Return (X, Y) of the center of cell containing provided text 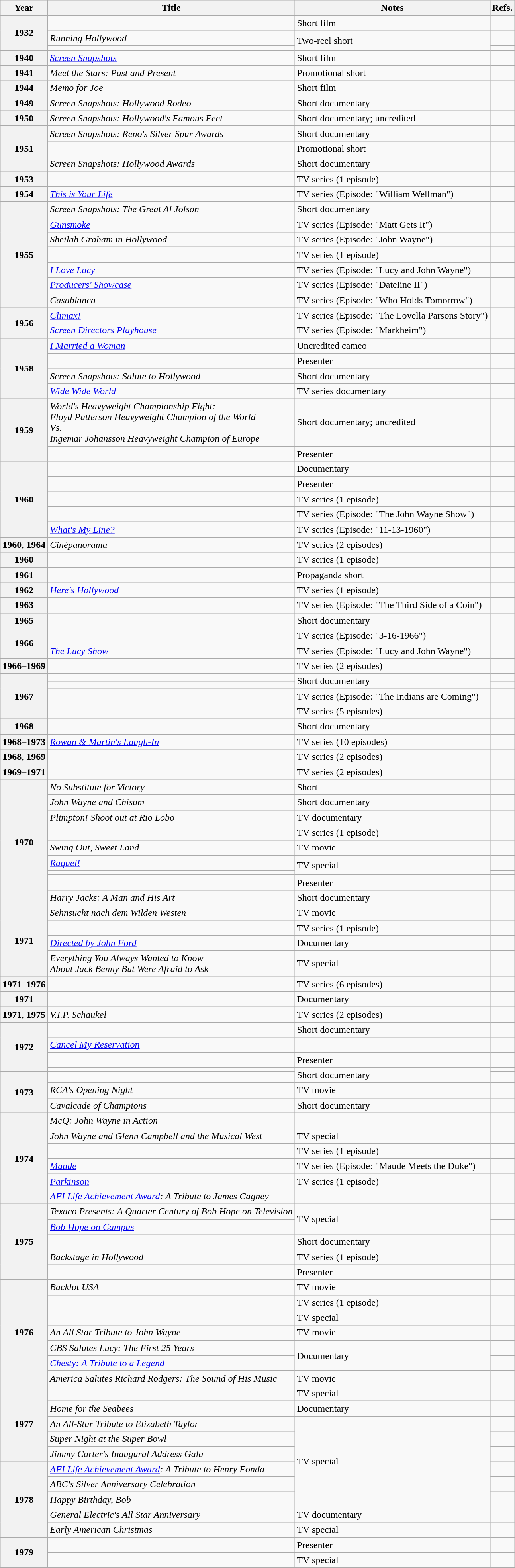
1951 (24, 149)
1972 (24, 1047)
TV series (5 episodes) (392, 712)
1959 (24, 430)
Year (24, 8)
Harry Jacks: A Man and His Art (171, 897)
AFI Life Achievement Award: A Tribute to James Cagney (171, 1197)
Backlot USA (171, 1287)
Backstage in Hollywood (171, 1257)
Two-reel short (392, 41)
Uncredited cameo (392, 346)
1950 (24, 118)
Propaganda short (392, 575)
1940 (24, 58)
TV series documentary (392, 391)
Chesty: A Tribute to a Legend (171, 1363)
Swing Out, Sweet Land (171, 848)
An All-Star Tribute to Elizabeth Taylor (171, 1423)
What's My Line? (171, 530)
TV series (Episode: "The Indians are Coming") (392, 696)
Jimmy Carter's Inaugural Address Gala (171, 1454)
1954 (24, 194)
McQ: John Wayne in Action (171, 1120)
1966 (24, 643)
Maude (171, 1166)
1958 (24, 368)
Raquel! (171, 863)
1971, 1975 (24, 1015)
1979 (24, 1552)
Short (392, 787)
1944 (24, 88)
John Wayne and Chisum (171, 802)
Screen Snapshots: Hollywood Awards (171, 164)
1978 (24, 1500)
Screen Snapshots (171, 58)
1974 (24, 1158)
Home for the Seabees (171, 1408)
Parkinson (171, 1181)
America Salutes Richard Rodgers: The Sound of His Music (171, 1378)
1976 (24, 1333)
TV series (Episode: "Dateline II") (392, 285)
I Married a Woman (171, 346)
1975 (24, 1242)
General Electric's All Star Anniversary (171, 1515)
Here's Hollywood (171, 590)
Notes (392, 8)
No Substitute for Victory (171, 787)
Cinépanorama (171, 545)
1968, 1969 (24, 757)
TV series (Episode: "The John Wayne Show") (392, 514)
Refs. (502, 8)
Cancel My Reservation (171, 1045)
Bob Hope on Campus (171, 1227)
1961 (24, 575)
Casablanca (171, 300)
World's Heavyweight Championship Fight:Floyd Patterson Heavyweight Champion of the WorldVs.Ingemar Johansson Heavyweight Champion of Europe (171, 422)
Super Night at the Super Bowl (171, 1439)
TV series (Episode: "John Wayne") (392, 240)
1963 (24, 605)
Producers' Showcase (171, 285)
Gunsmoke (171, 225)
CBS Salutes Lucy: The First 25 Years (171, 1348)
TV series (Episode: "Maude Meets the Duke") (392, 1166)
1965 (24, 620)
Plimpton! Shoot out at Rio Lobo (171, 817)
TV series (Episode: "Matt Gets It") (392, 225)
1955 (24, 255)
Cavalcade of Champions (171, 1105)
1968–1973 (24, 742)
1966–1969 (24, 666)
John Wayne and Glenn Campbell and the Musical West (171, 1136)
1969–1971 (24, 772)
1953 (24, 179)
Sehnsucht nach dem Wilden Westen (171, 913)
Sheilah Graham in Hollywood (171, 240)
Screen Directors Playhouse (171, 330)
Screen Snapshots: The Great Al Jolson (171, 209)
Rowan & Martin's Laugh-In (171, 742)
Early American Christmas (171, 1530)
TV series (10 episodes) (392, 742)
Memo for Joe (171, 88)
Happy Birthday, Bob (171, 1500)
TV series (Episode: "Who Holds Tomorrow") (392, 300)
Wide Wide World (171, 391)
I Love Lucy (171, 270)
ABC's Silver Anniversary Celebration (171, 1484)
TV series (Episode: "The Third Side of a Coin") (392, 605)
TV series (Episode: "The Lovella Parsons Story") (392, 315)
TV series (Episode: "William Wellman") (392, 194)
Everything You Always Wanted to KnowAbout Jack Benny But Were Afraid to Ask (171, 964)
Screen Snapshots: Hollywood's Famous Feet (171, 118)
1932 (24, 33)
This is Your Life (171, 194)
1971–1976 (24, 984)
1962 (24, 590)
RCA's Opening Night (171, 1090)
V.I.P. Schaukel (171, 1015)
TV series (Episode: "11-13-1960") (392, 530)
1956 (24, 323)
1960, 1964 (24, 545)
Directed by John Ford (171, 943)
AFI Life Achievement Award: A Tribute to Henry Fonda (171, 1469)
1968 (24, 727)
Meet the Stars: Past and Present (171, 73)
1970 (24, 843)
1949 (24, 103)
Running Hollywood (171, 38)
Screen Snapshots: Salute to Hollywood (171, 376)
TV series (6 episodes) (392, 984)
Screen Snapshots: Reno's Silver Spur Awards (171, 133)
1967 (24, 696)
1977 (24, 1423)
Climax! (171, 315)
Title (171, 8)
Texaco Presents: A Quarter Century of Bob Hope on Television (171, 1212)
TV series (Episode: "Markheim") (392, 330)
The Lucy Show (171, 651)
Screen Snapshots: Hollywood Rodeo (171, 103)
1941 (24, 73)
1973 (24, 1093)
TV series (Episode: "3-16-1966") (392, 635)
An All Star Tribute to John Wayne (171, 1333)
